Scan for the cell matching the given text and deliver its [X, Y] coordinate at center. 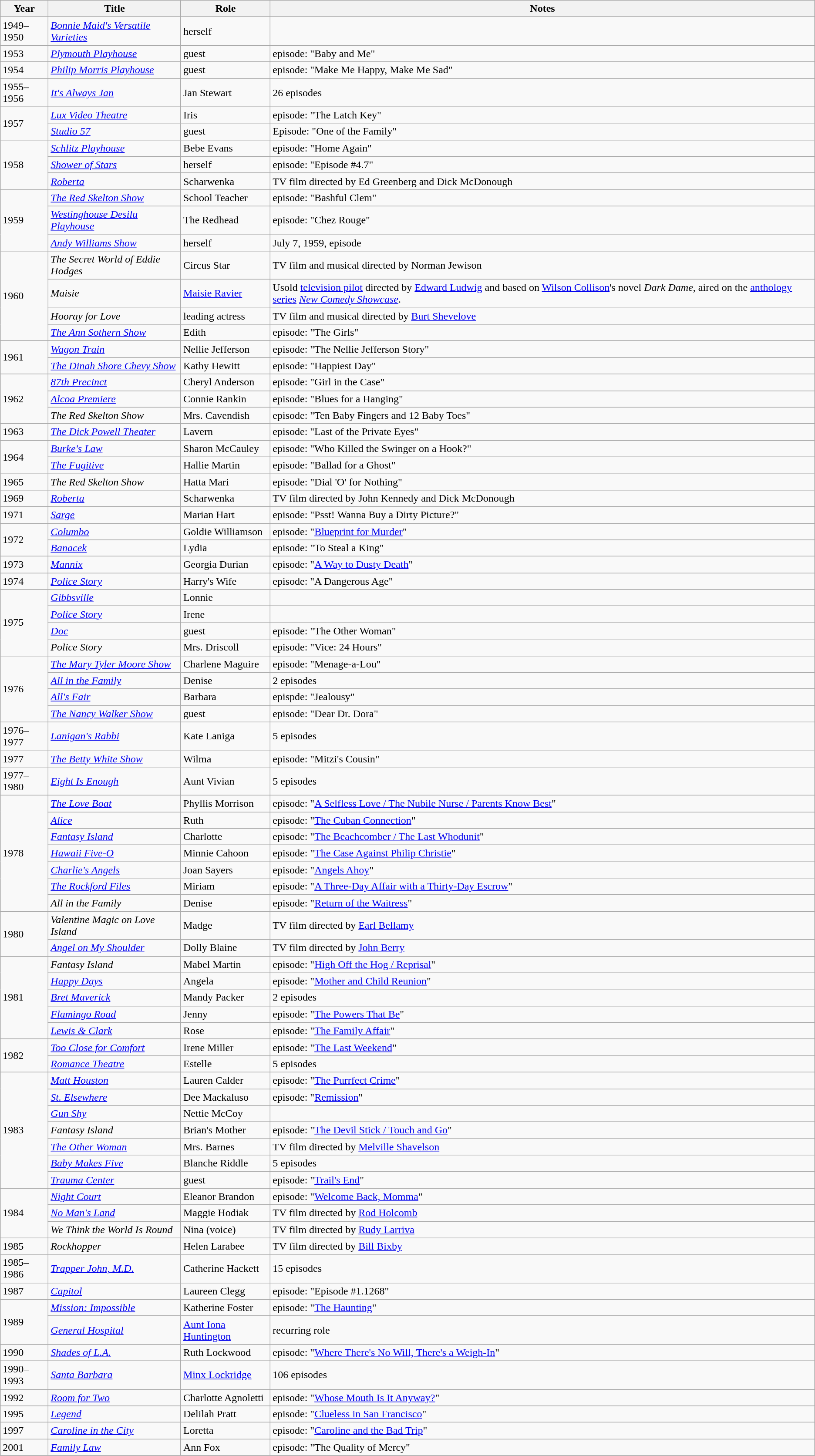
episode: "Remission" [542, 1097]
Estelle [226, 1064]
Phyllis Morrison [226, 803]
episode: "Angels Ahoy" [542, 870]
Iris [226, 115]
TV film directed by Bill Bixby [542, 1246]
episode: "Blueprint for Murder" [542, 532]
TV film and musical directed by Norman Jewison [542, 266]
1995 [24, 1414]
The Mary Tyler Moore Show [115, 664]
episode: "The Purrfect Crime" [542, 1080]
1980 [24, 934]
episode: "The Girls" [542, 333]
Sharon McCauley [226, 448]
The Dinah Shore Chevy Show [115, 366]
episode: "A Selfless Love / The Nubile Nurse / Parents Know Best" [542, 803]
Harry's Wife [226, 581]
Joan Sayers [226, 870]
1987 [24, 1291]
episode: "Happiest Day" [542, 366]
1997 [24, 1431]
episode: "The Other Woman" [542, 631]
2001 [24, 1447]
Lavern [226, 432]
1969 [24, 498]
Jenny [226, 1014]
Gun Shy [115, 1114]
episode: "Vice: 24 Hours" [542, 647]
Cheryl Anderson [226, 382]
Role [226, 9]
Barbara [226, 697]
The Nancy Walker Show [115, 714]
1976–1977 [24, 736]
episode: "Dear Dr. Dora" [542, 714]
episode: "The Last Weekend" [542, 1047]
Studio 57 [115, 131]
TV film directed by Ed Greenberg and Dick McDonough [542, 181]
Miriam [226, 886]
Nellie Jefferson [226, 349]
26 episodes [542, 92]
1959 [24, 220]
episode: "Mitzi's Cousin" [542, 758]
episode: "Ten Baby Fingers and 12 Baby Toes" [542, 415]
Shades of L.A. [115, 1352]
episode: "The Beachcomber / The Last Whodunit" [542, 837]
episode: "Caroline and the Bad Trip" [542, 1431]
Dee Mackaluso [226, 1097]
Rose [226, 1031]
episode: "A Way to Dusty Death" [542, 565]
Legend [115, 1414]
Room for Two [115, 1397]
Hawaii Five-O [115, 853]
Ruth [226, 820]
Irene Miller [226, 1047]
The Rockford Files [115, 886]
Aunt Vivian [226, 781]
All's Fair [115, 697]
Santa Barbara [115, 1375]
Mrs. Cavendish [226, 415]
episode: "Return of the Waitress" [542, 903]
episode: "Welcome Back, Momma" [542, 1196]
The Love Boat [115, 803]
Schlitz Playhouse [115, 148]
Lydia [226, 548]
Maisie [115, 293]
episode: "Episode #4.7" [542, 165]
Valentine Magic on Love Island [115, 926]
Mrs. Driscoll [226, 647]
Minx Lockridge [226, 1375]
episode: "Baby and Me" [542, 54]
episode: "Menage-a-Lou" [542, 664]
Ann Fox [226, 1447]
1975 [24, 623]
Wagon Train [115, 349]
Baby Makes Five [115, 1163]
Capitol [115, 1291]
Gibbsville [115, 598]
Minnie Cahoon [226, 853]
episode: "The Cuban Connection" [542, 820]
Brian's Mother [226, 1130]
episode: "The Devil Stick / Touch and Go" [542, 1130]
1981 [24, 998]
episode: "Dial 'O' for Nothing" [542, 482]
1983 [24, 1130]
Westinghouse Desilu Playhouse [115, 220]
It's Always Jan [115, 92]
1985–1986 [24, 1269]
The Fugitive [115, 465]
The Secret World of Eddie Hodges [115, 266]
episode: "Who Killed the Swinger on a Hook?" [542, 448]
episode: "Whose Mouth Is It Anyway?" [542, 1397]
Kate Laniga [226, 736]
15 episodes [542, 1269]
School Teacher [226, 198]
Episode: "One of the Family" [542, 131]
episode: "The Case Against Philip Christie" [542, 853]
episode: "Blues for a Hanging" [542, 399]
The Dick Powell Theater [115, 432]
Bonnie Maid's Versatile Varieties [115, 31]
TV film directed by Melville Shavelson [542, 1147]
episode: "Last of the Private Eyes" [542, 432]
Burke's Law [115, 448]
1992 [24, 1397]
Hallie Martin [226, 465]
episode: "The Quality of Mercy" [542, 1447]
episode: "Chez Rouge" [542, 220]
episode: "The Powers That Be" [542, 1014]
Marian Hart [226, 515]
Alcoa Premiere [115, 399]
Lux Video Theatre [115, 115]
Mandy Packer [226, 998]
Sarge [115, 515]
Maggie Hodiak [226, 1213]
TV film and musical directed by Burt Shevelove [542, 316]
epispde: "Jealousy" [542, 697]
Mrs. Barnes [226, 1147]
Helen Larabee [226, 1246]
Hooray for Love [115, 316]
Title [115, 9]
Ruth Lockwood [226, 1352]
The Redhead [226, 220]
Philip Morris Playhouse [115, 70]
Dolly Blaine [226, 948]
episode: "To Steal a King" [542, 548]
1984 [24, 1213]
1964 [24, 457]
episode: "Trail's End" [542, 1180]
Shower of Stars [115, 165]
Mission: Impossible [115, 1308]
episode: "Bashful Clem" [542, 198]
1990–1993 [24, 1375]
1957 [24, 123]
episode: "Make Me Happy, Make Me Sad" [542, 70]
Bret Maverick [115, 998]
Connie Rankin [226, 399]
Matt Houston [115, 1080]
Angela [226, 981]
1955–1956 [24, 92]
1976 [24, 689]
Notes [542, 9]
Kathy Hewitt [226, 366]
Charlotte [226, 837]
1978 [24, 853]
1962 [24, 399]
episode: "The Haunting" [542, 1308]
episode: "High Off the Hog / Reprisal" [542, 964]
Lonnie [226, 598]
Plymouth Playhouse [115, 54]
1961 [24, 357]
Eight Is Enough [115, 781]
1963 [24, 432]
Charlotte Agnoletti [226, 1397]
TV film directed by Rod Holcomb [542, 1213]
Caroline in the City [115, 1431]
Edith [226, 333]
1954 [24, 70]
Blanche Riddle [226, 1163]
episode: "Psst! Wanna Buy a Dirty Picture?" [542, 515]
Romance Theatre [115, 1064]
1971 [24, 515]
Madge [226, 926]
Catherine Hackett [226, 1269]
TV film directed by John Berry [542, 948]
Goldie Williamson [226, 532]
87th Precinct [115, 382]
Lewis & Clark [115, 1031]
Katherine Foster [226, 1308]
1990 [24, 1352]
General Hospital [115, 1330]
1960 [24, 296]
episode: "Episode #1.1268" [542, 1291]
leading actress [226, 316]
1982 [24, 1055]
Eleanor Brandon [226, 1196]
Wilma [226, 758]
Andy Williams Show [115, 243]
Mabel Martin [226, 964]
1977 [24, 758]
episode: "The Latch Key" [542, 115]
Hatta Mari [226, 482]
The Other Woman [115, 1147]
Family Law [115, 1447]
July 7, 1959, episode [542, 243]
Lanigan's Rabbi [115, 736]
Trauma Center [115, 1180]
Doc [115, 631]
The Ann Sothern Show [115, 333]
episode: "Home Again" [542, 148]
Circus Star [226, 266]
1973 [24, 565]
Mannix [115, 565]
1977–1980 [24, 781]
Columbo [115, 532]
Night Court [115, 1196]
recurring role [542, 1330]
Rockhopper [115, 1246]
Usold television pilot directed by Edward Ludwig and based on Wilson Collison's novel Dark Dame, aired on the anthology series New Comedy Showcase. [542, 293]
Year [24, 9]
episode: "A Three-Day Affair with a Thirty-Day Escrow" [542, 886]
episode: "Ballad for a Ghost" [542, 465]
Nina (voice) [226, 1230]
Lauren Calder [226, 1080]
TV film directed by Rudy Larriva [542, 1230]
episode: "Mother and Child Reunion" [542, 981]
Bebe Evans [226, 148]
Aunt Iona Huntington [226, 1330]
episode: "Where There's No Will, There's a Weigh-In" [542, 1352]
1953 [24, 54]
episode: "Clueless in San Francisco" [542, 1414]
Trapper John, M.D. [115, 1269]
106 episodes [542, 1375]
We Think the World Is Round [115, 1230]
episode: "A Dangerous Age" [542, 581]
St. Elsewhere [115, 1097]
TV film directed by Earl Bellamy [542, 926]
Maisie Ravier [226, 293]
Jan Stewart [226, 92]
episode: "The Family Affair" [542, 1031]
Nettie McCoy [226, 1114]
1972 [24, 540]
1989 [24, 1322]
Happy Days [115, 981]
No Man's Land [115, 1213]
Too Close for Comfort [115, 1047]
1985 [24, 1246]
Alice [115, 820]
Georgia Durian [226, 565]
episode: "Girl in the Case" [542, 382]
The Betty White Show [115, 758]
Irene [226, 614]
1965 [24, 482]
Angel on My Shoulder [115, 948]
1958 [24, 165]
Flamingo Road [115, 1014]
Delilah Pratt [226, 1414]
1949–1950 [24, 31]
Charlene Maguire [226, 664]
Laureen Clegg [226, 1291]
Charlie's Angels [115, 870]
Banacek [115, 548]
Loretta [226, 1431]
TV film directed by John Kennedy and Dick McDonough [542, 498]
episode: "The Nellie Jefferson Story" [542, 349]
1974 [24, 581]
